Return the (X, Y) coordinate for the center point of the cell that contains the specified text.  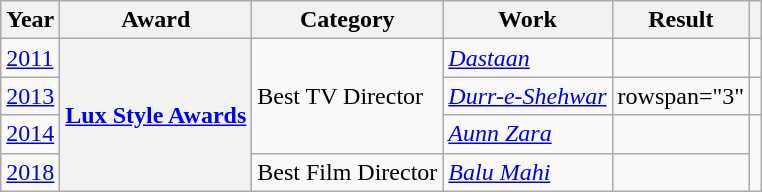
Best Film Director (348, 172)
Aunn Zara (528, 134)
2014 (30, 134)
Year (30, 20)
Durr-e-Shehwar (528, 96)
Balu Mahi (528, 172)
Category (348, 20)
2018 (30, 172)
Lux Style Awards (156, 115)
Work (528, 20)
2011 (30, 58)
Dastaan (528, 58)
2013 (30, 96)
Award (156, 20)
Best TV Director (348, 96)
Result (681, 20)
rowspan="3" (681, 96)
